Determine the (X, Y) coordinate at the center of the cell enclosing the given text.  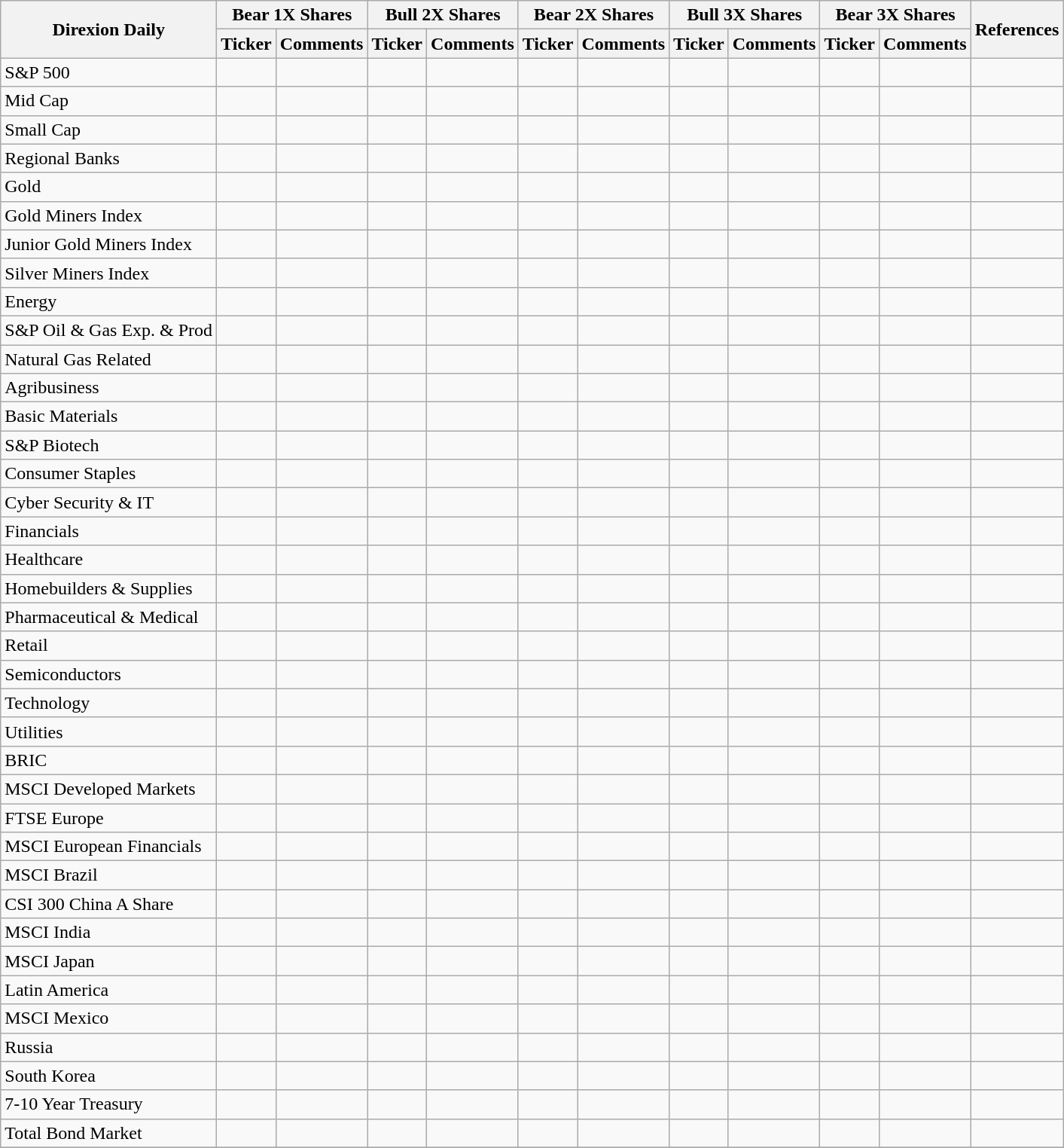
Natural Gas Related (108, 359)
Utilities (108, 731)
Healthcare (108, 560)
Energy (108, 301)
Homebuilders & Supplies (108, 588)
Cyber Security & IT (108, 502)
S&P 500 (108, 72)
Total Bond Market (108, 1133)
Bear 2X Shares (593, 15)
Consumer Staples (108, 474)
Retail (108, 646)
Technology (108, 703)
Gold Miners Index (108, 215)
Bull 2X Shares (443, 15)
Regional Banks (108, 158)
MSCI Developed Markets (108, 789)
MSCI Brazil (108, 875)
MSCI European Financials (108, 847)
Russia (108, 1047)
FTSE Europe (108, 817)
Basic Materials (108, 417)
MSCI Mexico (108, 1018)
Bear 3X Shares (895, 15)
S&P Biotech (108, 445)
CSI 300 China A Share (108, 904)
Mid Cap (108, 101)
South Korea (108, 1076)
S&P Oil & Gas Exp. & Prod (108, 330)
Bear 1X Shares (292, 15)
MSCI Japan (108, 961)
7-10 Year Treasury (108, 1104)
Small Cap (108, 130)
Bull 3X Shares (745, 15)
MSCI India (108, 933)
Direxion Daily (108, 29)
References (1017, 29)
Semiconductors (108, 674)
Silver Miners Index (108, 273)
Gold (108, 187)
BRIC (108, 760)
Financials (108, 531)
Pharmaceutical & Medical (108, 617)
Agribusiness (108, 388)
Latin America (108, 990)
Junior Gold Miners Index (108, 244)
